Output the (x, y) coordinate of the center of the cell containing the given text.  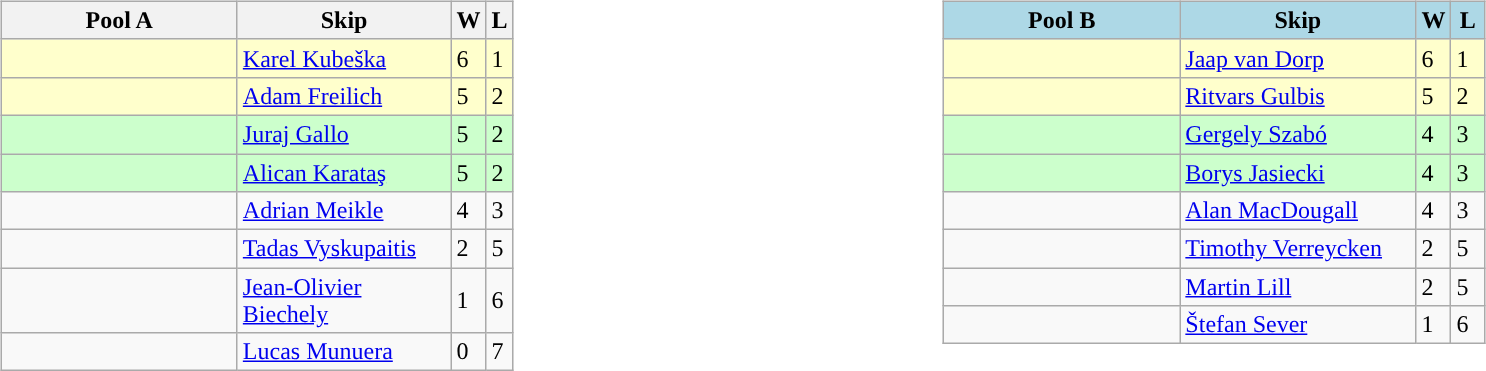
Pool B (1062, 20)
Adrian Meikle (344, 211)
Martin Lill (1298, 287)
Pool A (119, 20)
Ritvars Gulbis (1298, 96)
Štefan Sever (1298, 325)
Alican Karataş (344, 173)
Timothy Verreycken (1298, 249)
Adam Freilich (344, 96)
7 (500, 352)
Tadas Vyskupaitis (344, 249)
0 (468, 352)
Jean-Olivier Biechely (344, 300)
Karel Kubeška (344, 58)
Juraj Gallo (344, 134)
Jaap van Dorp (1298, 58)
Gergely Szabó (1298, 134)
Lucas Munuera (344, 352)
Borys Jasiecki (1298, 173)
Alan MacDougall (1298, 211)
